Provide the (x, y) coordinate of the cell's center where the given text is located.  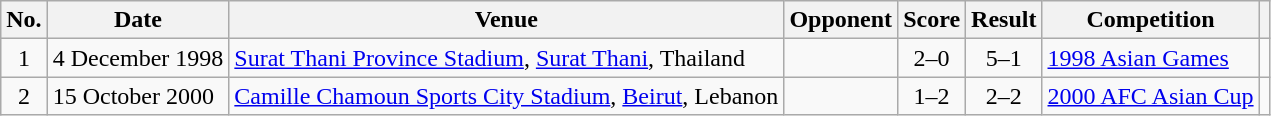
No. (24, 20)
2 (24, 96)
1–2 (932, 96)
4 December 1998 (138, 58)
Result (1004, 20)
2000 AFC Asian Cup (1150, 96)
1 (24, 58)
1998 Asian Games (1150, 58)
Surat Thani Province Stadium, Surat Thani, Thailand (506, 58)
Competition (1150, 20)
Camille Chamoun Sports City Stadium, Beirut, Lebanon (506, 96)
15 October 2000 (138, 96)
5–1 (1004, 58)
2–0 (932, 58)
2–2 (1004, 96)
Venue (506, 20)
Opponent (841, 20)
Score (932, 20)
Date (138, 20)
